Find where the given text appears and provide that cell's center as [X, Y] coordinate. 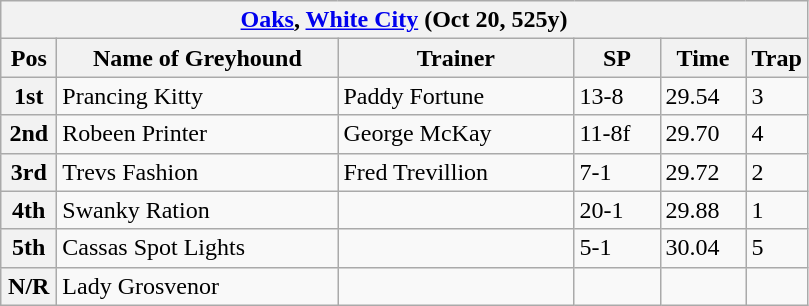
7-1 [617, 172]
1st [29, 96]
30.04 [703, 248]
Fred Trevillion [456, 172]
Oaks, White City (Oct 20, 525y) [404, 20]
Trainer [456, 58]
Time [703, 58]
Name of Greyhound [198, 58]
4 [776, 134]
3 [776, 96]
Pos [29, 58]
29.88 [703, 210]
5th [29, 248]
3rd [29, 172]
29.72 [703, 172]
4th [29, 210]
Swanky Ration [198, 210]
5 [776, 248]
5-1 [617, 248]
George McKay [456, 134]
29.54 [703, 96]
2 [776, 172]
Trap [776, 58]
Lady Grosvenor [198, 286]
Paddy Fortune [456, 96]
N/R [29, 286]
11-8f [617, 134]
1 [776, 210]
2nd [29, 134]
Robeen Printer [198, 134]
Trevs Fashion [198, 172]
SP [617, 58]
Cassas Spot Lights [198, 248]
Prancing Kitty [198, 96]
29.70 [703, 134]
13-8 [617, 96]
20-1 [617, 210]
